Pinpoint the cell where the given text exists, returning its (X, Y) midpoint coordinate. 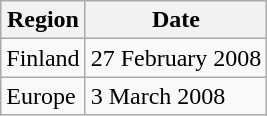
Date (176, 20)
Finland (43, 58)
Region (43, 20)
27 February 2008 (176, 58)
Europe (43, 96)
3 March 2008 (176, 96)
